Return [x, y] of the center of cell containing provided text 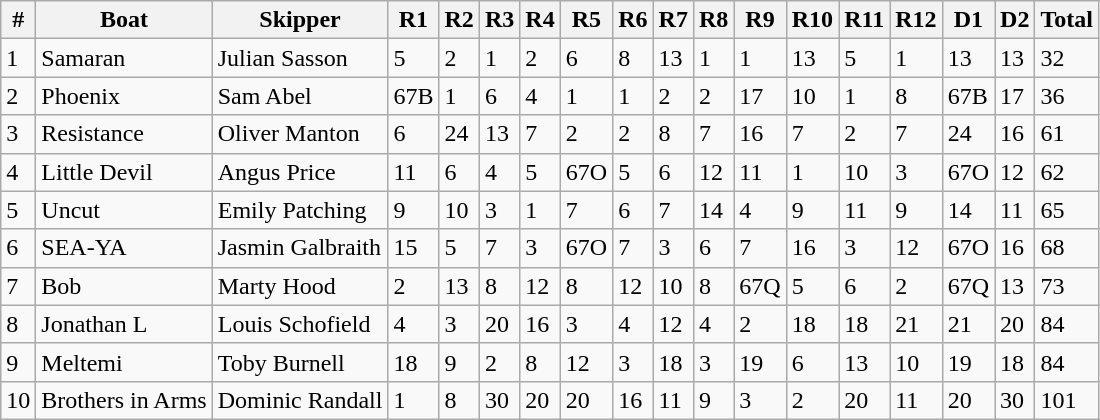
Sam Abel [300, 96]
R5 [586, 20]
Brothers in Arms [124, 400]
Little Devil [124, 172]
R10 [812, 20]
SEA-YA [124, 248]
Julian Sasson [300, 58]
Bob [124, 286]
Uncut [124, 210]
Skipper [300, 20]
D1 [968, 20]
R6 [633, 20]
Jonathan L [124, 324]
62 [1067, 172]
65 [1067, 210]
R4 [540, 20]
68 [1067, 248]
Samaran [124, 58]
R3 [499, 20]
Angus Price [300, 172]
Total [1067, 20]
Dominic Randall [300, 400]
Boat [124, 20]
R1 [414, 20]
R9 [760, 20]
32 [1067, 58]
61 [1067, 134]
Toby Burnell [300, 362]
R8 [713, 20]
Jasmin Galbraith [300, 248]
Resistance [124, 134]
73 [1067, 286]
D2 [1015, 20]
Phoenix [124, 96]
R11 [864, 20]
15 [414, 248]
Emily Patching [300, 210]
Marty Hood [300, 286]
R2 [459, 20]
R7 [673, 20]
Meltemi [124, 362]
# [18, 20]
Oliver Manton [300, 134]
R12 [916, 20]
Louis Schofield [300, 324]
101 [1067, 400]
36 [1067, 96]
